Find where the given text appears and provide that cell's center as [X, Y] coordinate. 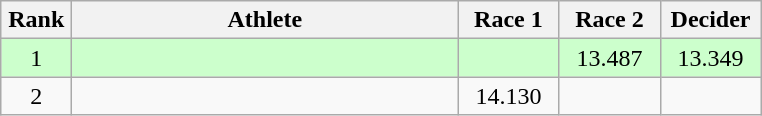
2 [36, 96]
Race 2 [610, 20]
1 [36, 58]
13.349 [710, 58]
Race 1 [508, 20]
14.130 [508, 96]
Athlete [265, 20]
13.487 [610, 58]
Decider [710, 20]
Rank [36, 20]
